Pinpoint the cell where the given text exists, returning its (X, Y) midpoint coordinate. 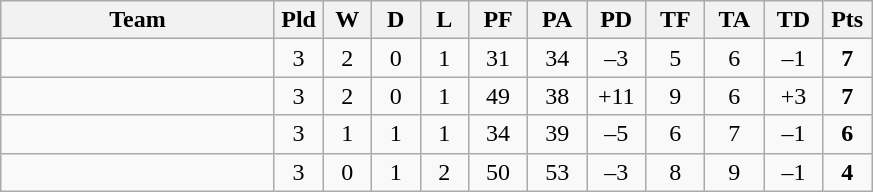
5 (676, 58)
L (444, 20)
53 (558, 172)
Pld (298, 20)
38 (558, 96)
8 (676, 172)
PD (616, 20)
50 (498, 172)
31 (498, 58)
D (396, 20)
Team (138, 20)
–5 (616, 134)
TD (794, 20)
TF (676, 20)
39 (558, 134)
PA (558, 20)
Pts (848, 20)
4 (848, 172)
TA (734, 20)
49 (498, 96)
+3 (794, 96)
W (348, 20)
+11 (616, 96)
PF (498, 20)
